Return the (X, Y) coordinate for the center point of the cell that contains the specified text.  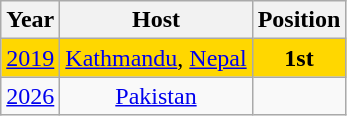
Kathmandu, Nepal (156, 58)
2019 (30, 58)
2026 (30, 96)
1st (299, 58)
Host (156, 20)
Pakistan (156, 96)
Year (30, 20)
Position (299, 20)
